From the cell containing the given text, extract its center point as (x, y) coordinate. 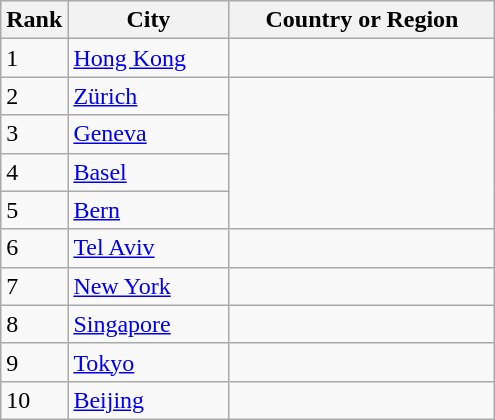
1 (34, 58)
New York (148, 286)
10 (34, 400)
Zürich (148, 96)
5 (34, 210)
8 (34, 324)
Basel (148, 172)
Country or Region (362, 20)
7 (34, 286)
City (148, 20)
Hong Kong (148, 58)
2 (34, 96)
6 (34, 248)
Rank (34, 20)
Tokyo (148, 362)
Singapore (148, 324)
9 (34, 362)
Beijing (148, 400)
4 (34, 172)
3 (34, 134)
Geneva (148, 134)
Tel Aviv (148, 248)
Bern (148, 210)
